Detect which cell encompasses the target text, then output its (x, y) center coordinate. 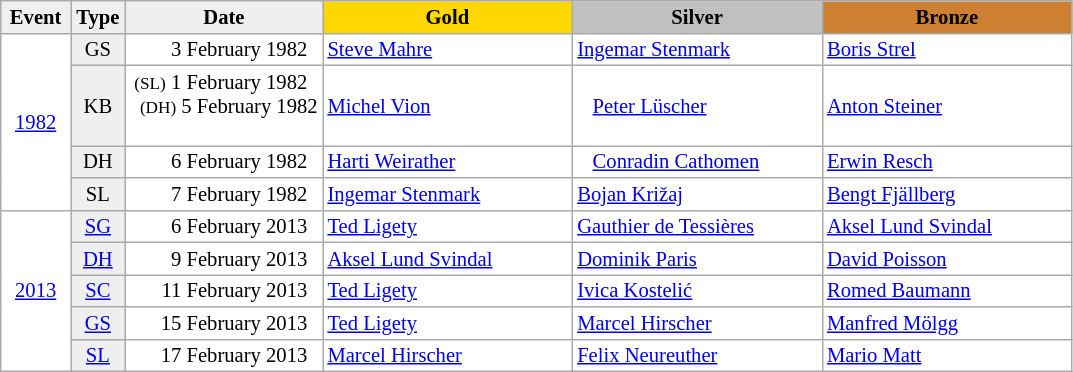
Type (98, 16)
15 February 2013 (224, 322)
Felix Neureuther (697, 355)
11 February 2013 (224, 290)
Bengt Fjällberg (947, 194)
Gauthier de Tessières (697, 226)
KB (98, 105)
Michel Vion (447, 105)
Harti Weirather (447, 161)
Ivica Kostelić (697, 290)
6 February 1982 (224, 161)
SC (98, 290)
Romed Baumann (947, 290)
6 February 2013 (224, 226)
Anton Steiner (947, 105)
Dominik Paris (697, 258)
SG (98, 226)
3 February 1982 (224, 49)
Silver (697, 16)
Erwin Resch (947, 161)
Peter Lüscher (697, 105)
Conradin Cathomen (697, 161)
Mario Matt (947, 355)
9 February 2013 (224, 258)
(SL) 1 February 1982 (DH) 5 February 1982 (224, 105)
Bronze (947, 16)
Event (36, 16)
Boris Strel (947, 49)
Steve Mahre (447, 49)
1982 (36, 122)
2013 (36, 290)
Gold (447, 16)
Date (224, 16)
Bojan Križaj (697, 194)
7 February 1982 (224, 194)
Manfred Mölgg (947, 322)
David Poisson (947, 258)
17 February 2013 (224, 355)
